Search for the cell housing the specified text and yield its [X, Y] center coordinate. 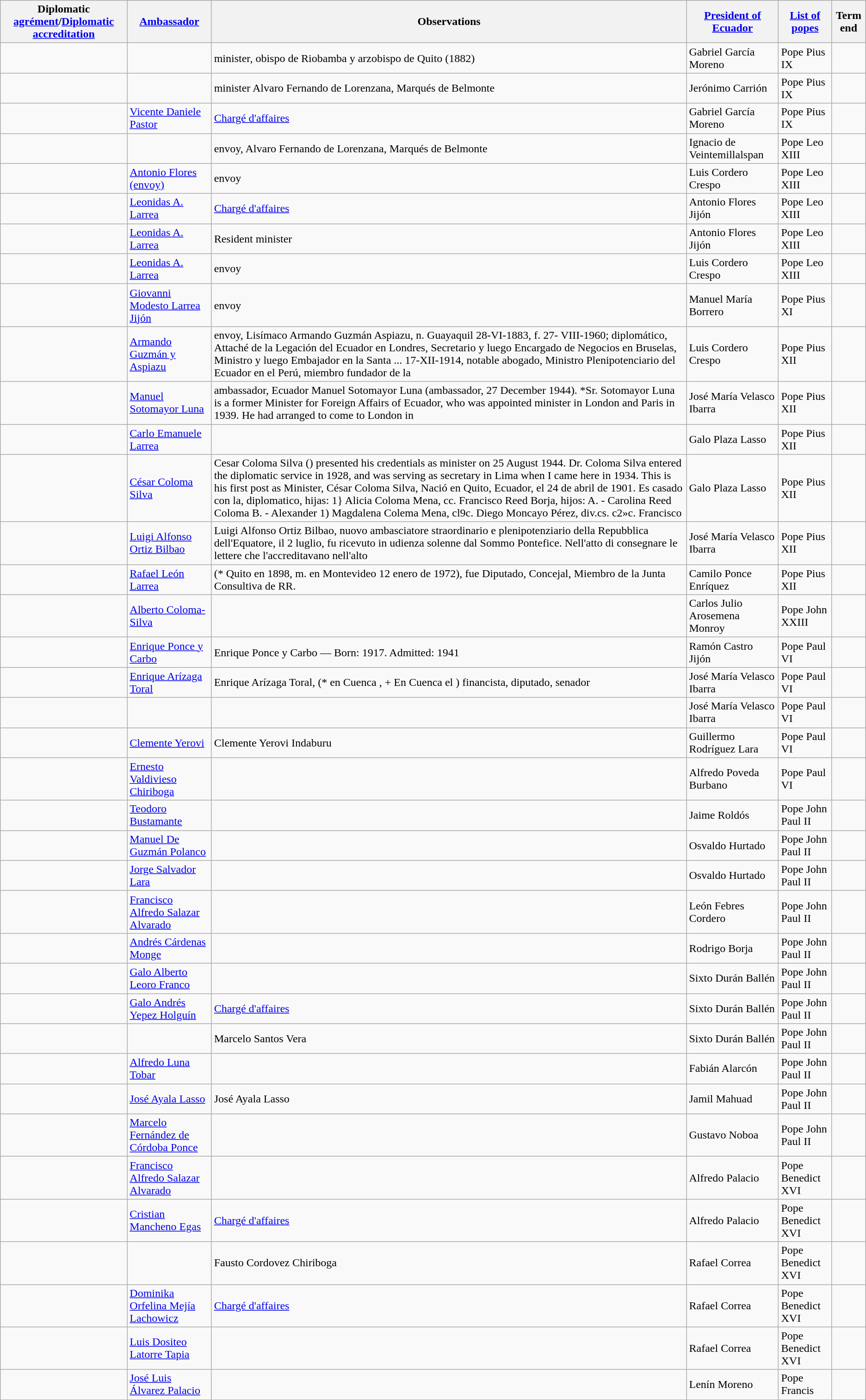
Ernesto Valdivieso Chiriboga [169, 779]
Diplomatic agrément/Diplomatic accreditation [64, 22]
Galo Andrés Yepez Holguín [169, 1008]
Ignacio de Veintemillalspan [733, 148]
Rodrigo Borja [733, 948]
Giovanni Modesto Larrea Jijón [169, 305]
Fabián Alarcón [733, 1069]
Vicente Daniele Pastor [169, 118]
Camilo Ponce Enríquez [733, 579]
Lenín Moreno [733, 1385]
Pope Pius XI [805, 305]
Clemente Yerovi Indaburu [449, 742]
President of Ecuador [733, 22]
Manuel De Guzmán Polanco [169, 845]
Andrés Cárdenas Monge [169, 948]
Guillermo Rodríguez Lara [733, 742]
Clemente Yerovi [169, 742]
Enrique Ponce y Carbo [169, 653]
Rafael León Larrea [169, 579]
Gustavo Noboa [733, 1135]
Marcelo Santos Vera [449, 1039]
Manuel Sotomayor Luna [169, 403]
Ambassador [169, 22]
Luigi Alfonso Ortiz Bilbao [169, 543]
Dominika Orfelina Mejía Lachowicz [169, 1306]
Cristian Mancheno Egas [169, 1220]
Alfredo Poveda Burbano [733, 779]
Teodoro Bustamante [169, 815]
Antonio Flores (envoy) [169, 179]
Enrique Arízaga Toral [169, 682]
León Febres Cordero [733, 912]
Manuel María Borrero [733, 305]
minister, obispo de Riobamba y arzobispo de Quito (1882) [449, 58]
Enrique Ponce y Carbo — Born: 1917. Admitted: 1941 [449, 653]
Observations [449, 22]
Enrique Arízaga Toral, (* en Cuenca , + En Cuenca el ) financista, diputado, senador [449, 682]
Fausto Cordovez Chiriboga [449, 1263]
Armando Guzmán y Aspiazu [169, 354]
Jerónimo Carrión [733, 88]
César Coloma Silva [169, 488]
Galo Alberto Leoro Franco [169, 978]
José Luis Álvarez Palacio [169, 1385]
Resident minister [449, 239]
Ramón Castro Jijón [733, 653]
Carlos Julio Arosemena Monroy [733, 616]
(* Quito en 1898, m. en Montevideo 12 enero de 1972), fue Diputado, Concejal, Miembro de la Junta Consultiva de RR. [449, 579]
Marcelo Fernández de Córdoba Ponce [169, 1135]
Carlo Emanuele Larrea [169, 439]
Pope John XXIII [805, 616]
Alberto Coloma-Silva [169, 616]
Jamil Mahuad [733, 1099]
minister Alvaro Fernando de Lorenzana, Marqués de Belmonte [449, 88]
List of popes [805, 22]
Jaime Roldós [733, 815]
Jorge Salvador Lara [169, 876]
Alfredo Luna Tobar [169, 1069]
envoy, Alvaro Fernando de Lorenzana, Marqués de Belmonte [449, 148]
Luis Dositeo Latorre Tapia [169, 1348]
Term end [848, 22]
Pope Francis [805, 1385]
